For the text-containing cell, return its midpoint in (x, y) coordinate format. 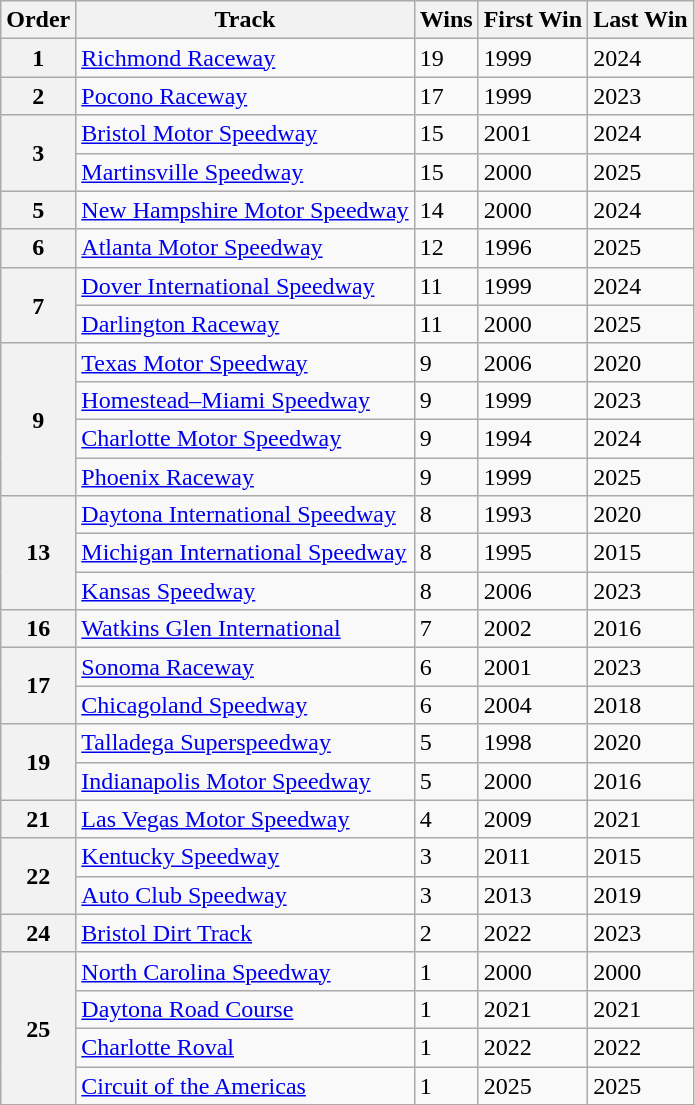
Las Vegas Motor Speedway (245, 819)
2004 (533, 705)
22 (38, 876)
Dover International Speedway (245, 286)
13 (38, 553)
21 (38, 819)
New Hampshire Motor Speedway (245, 210)
Michigan International Speedway (245, 553)
2011 (533, 857)
Talladega Superspeedway (245, 743)
North Carolina Speedway (245, 971)
Sonoma Raceway (245, 667)
Texas Motor Speedway (245, 362)
2018 (641, 705)
Track (245, 20)
Auto Club Speedway (245, 895)
Homestead–Miami Speedway (245, 400)
Bristol Dirt Track (245, 933)
1996 (533, 248)
14 (446, 210)
Darlington Raceway (245, 324)
Martinsville Speedway (245, 172)
Order (38, 20)
2009 (533, 819)
Daytona International Speedway (245, 515)
Pocono Raceway (245, 96)
Circuit of the Americas (245, 1085)
Wins (446, 20)
First Win (533, 20)
Watkins Glen International (245, 629)
Daytona Road Course (245, 1009)
24 (38, 933)
Last Win (641, 20)
4 (446, 819)
Richmond Raceway (245, 58)
Indianapolis Motor Speedway (245, 781)
1995 (533, 553)
16 (38, 629)
12 (446, 248)
Phoenix Raceway (245, 477)
25 (38, 1028)
2019 (641, 895)
1993 (533, 515)
1998 (533, 743)
Chicagoland Speedway (245, 705)
2002 (533, 629)
2013 (533, 895)
Atlanta Motor Speedway (245, 248)
Kansas Speedway (245, 591)
Charlotte Motor Speedway (245, 438)
Kentucky Speedway (245, 857)
1994 (533, 438)
Bristol Motor Speedway (245, 134)
Charlotte Roval (245, 1047)
